Capture the cell that displays the provided text and extract its [x, y] central coordinate. 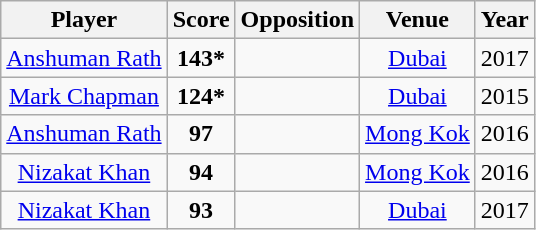
2015 [504, 96]
143* [201, 58]
Year [504, 20]
93 [201, 210]
97 [201, 134]
94 [201, 172]
124* [201, 96]
Score [201, 20]
Player [84, 20]
Mark Chapman [84, 96]
Opposition [297, 20]
Venue [418, 20]
